From the cell containing the given text, extract its center point as [x, y] coordinate. 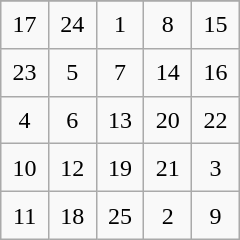
9 [216, 216]
25 [120, 216]
11 [25, 216]
21 [168, 168]
15 [216, 25]
24 [72, 25]
14 [168, 72]
23 [25, 72]
22 [216, 120]
18 [72, 216]
16 [216, 72]
12 [72, 168]
3 [216, 168]
1 [120, 25]
6 [72, 120]
19 [120, 168]
17 [25, 25]
4 [25, 120]
5 [72, 72]
13 [120, 120]
20 [168, 120]
8 [168, 25]
7 [120, 72]
10 [25, 168]
2 [168, 216]
